Determine the [x, y] coordinate at the center of the cell enclosing the given text.  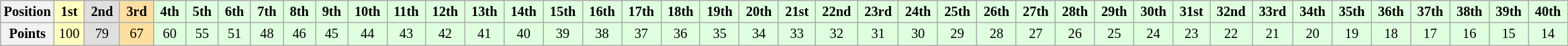
8th [299, 11]
6th [234, 11]
14th [523, 11]
Position [28, 11]
12th [445, 11]
4th [170, 11]
24 [1153, 34]
31 [878, 34]
44 [367, 34]
45 [332, 34]
22nd [837, 11]
36th [1391, 11]
25 [1114, 34]
100 [70, 34]
30 [918, 34]
33rd [1273, 11]
36 [680, 34]
7th [267, 11]
42 [445, 34]
15th [563, 11]
41 [484, 34]
2nd [102, 11]
46 [299, 34]
34 [759, 34]
27th [1035, 11]
39th [1508, 11]
17 [1430, 34]
51 [234, 34]
32nd [1232, 11]
5th [202, 11]
26th [997, 11]
21st [796, 11]
18 [1391, 34]
32 [837, 34]
31st [1191, 11]
10th [367, 11]
67 [136, 34]
33 [796, 34]
37 [641, 34]
19 [1352, 34]
16th [602, 11]
1st [70, 11]
9th [332, 11]
23 [1191, 34]
39 [563, 34]
21 [1273, 34]
3rd [136, 11]
18th [680, 11]
29th [1114, 11]
13th [484, 11]
48 [267, 34]
40 [523, 34]
16 [1469, 34]
27 [1035, 34]
43 [406, 34]
79 [102, 34]
37th [1430, 11]
17th [641, 11]
35th [1352, 11]
22 [1232, 34]
20 [1312, 34]
40th [1548, 11]
25th [957, 11]
34th [1312, 11]
28 [997, 34]
29 [957, 34]
35 [719, 34]
14 [1548, 34]
11th [406, 11]
23rd [878, 11]
15 [1508, 34]
26 [1075, 34]
19th [719, 11]
20th [759, 11]
28th [1075, 11]
60 [170, 34]
55 [202, 34]
24th [918, 11]
30th [1153, 11]
Points [28, 34]
38th [1469, 11]
38 [602, 34]
